Return the (X, Y) coordinate for the center point of the cell that contains the specified text.  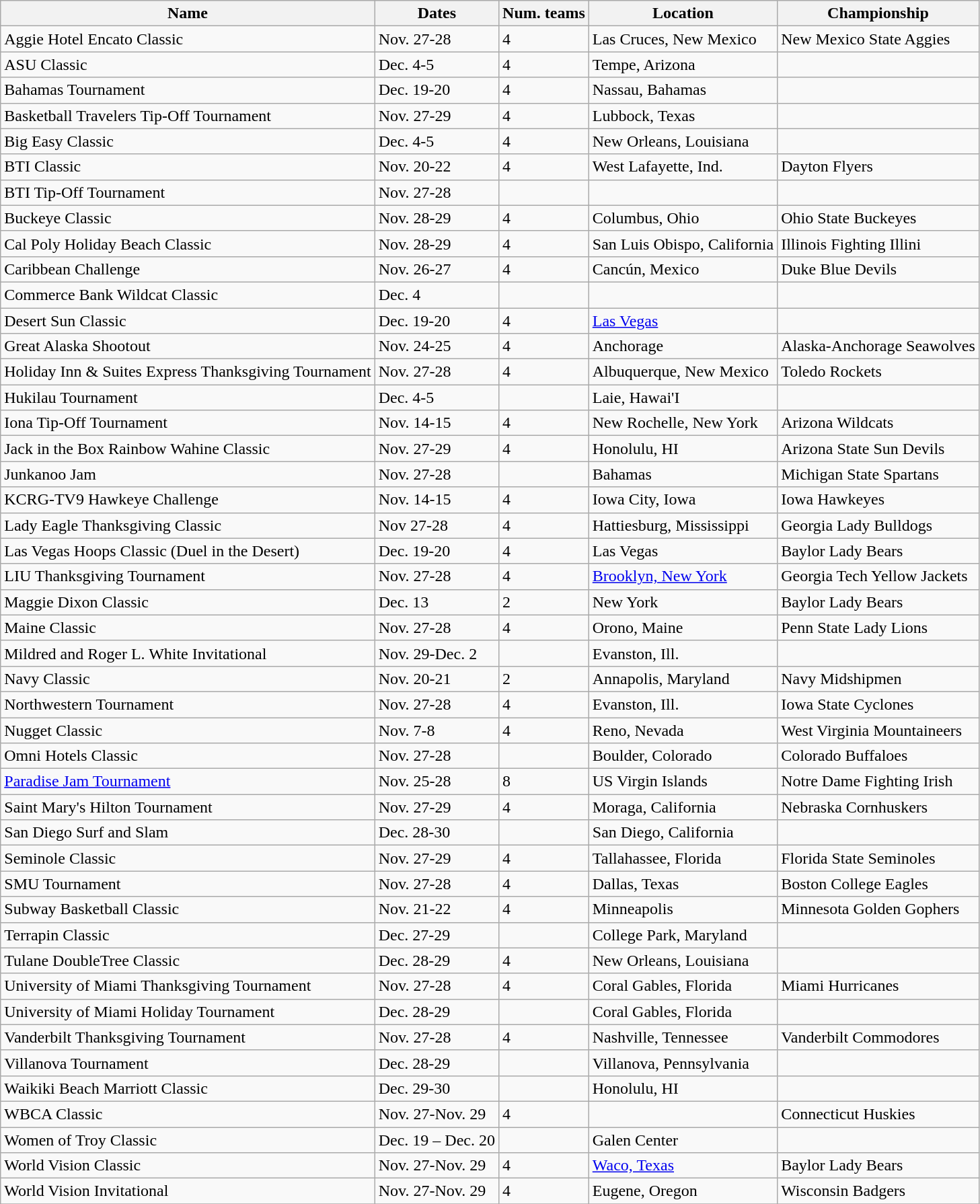
Brooklyn, New York (683, 576)
Nov. 20-21 (437, 679)
SMU Tournament (188, 884)
Nov. 20-22 (437, 167)
Tempe, Arizona (683, 65)
West Lafayette, Ind. (683, 167)
University of Miami Holiday Tournament (188, 1012)
Women of Troy Classic (188, 1140)
Georgia Lady Bulldogs (878, 525)
Vanderbilt Commodores (878, 1037)
Miami Hurricanes (878, 986)
Reno, Nevada (683, 730)
Minneapolis (683, 909)
Iowa City, Iowa (683, 500)
Caribbean Challenge (188, 269)
Nov 27-28 (437, 525)
Colorado Buffaloes (878, 756)
Wisconsin Badgers (878, 1191)
Laie, Hawai'I (683, 398)
BTI Classic (188, 167)
Dec. 4 (437, 295)
Annapolis, Maryland (683, 679)
Waco, Texas (683, 1166)
Great Alaska Shootout (188, 346)
Location (683, 13)
Nugget Classic (188, 730)
Cal Poly Holiday Beach Classic (188, 243)
Villanova, Pennsylvania (683, 1063)
Georgia Tech Yellow Jackets (878, 576)
Cancún, Mexico (683, 269)
Arizona Wildcats (878, 423)
KCRG-TV9 Hawkeye Challenge (188, 500)
Albuquerque, New Mexico (683, 372)
Jack in the Box Rainbow Wahine Classic (188, 449)
Basketball Travelers Tip-Off Tournament (188, 116)
Buckeye Classic (188, 218)
Omni Hotels Classic (188, 756)
Las Vegas Hoops Classic (Duel in the Desert) (188, 551)
Nashville, Tennessee (683, 1037)
Mildred and Roger L. White Invitational (188, 653)
Anchorage (683, 346)
Nov. 29-Dec. 2 (437, 653)
Maine Classic (188, 628)
Iowa Hawkeyes (878, 500)
Commerce Bank Wildcat Classic (188, 295)
Ohio State Buckeyes (878, 218)
San Luis Obispo, California (683, 243)
Dec. 27-29 (437, 935)
Aggie Hotel Encato Classic (188, 39)
West Virginia Mountaineers (878, 730)
Nov. 26-27 (437, 269)
Hattiesburg, Mississippi (683, 525)
BTI Tip-Off Tournament (188, 192)
Nebraska Cornhuskers (878, 807)
Navy Midshipmen (878, 679)
Nassau, Bahamas (683, 90)
Seminole Classic (188, 858)
Name (188, 13)
Connecticut Huskies (878, 1114)
Nov. 24-25 (437, 346)
Notre Dame Fighting Irish (878, 782)
Num. teams (544, 13)
Navy Classic (188, 679)
Nov. 7-8 (437, 730)
Florida State Seminoles (878, 858)
San Diego, California (683, 833)
Lubbock, Texas (683, 116)
Eugene, Oregon (683, 1191)
Dayton Flyers (878, 167)
Dec. 28-30 (437, 833)
Boston College Eagles (878, 884)
Dec. 13 (437, 602)
Columbus, Ohio (683, 218)
Northwestern Tournament (188, 704)
US Virgin Islands (683, 782)
Galen Center (683, 1140)
Junkanoo Jam (188, 474)
Michigan State Spartans (878, 474)
Nov. 21-22 (437, 909)
Duke Blue Devils (878, 269)
Saint Mary's Hilton Tournament (188, 807)
Penn State Lady Lions (878, 628)
Boulder, Colorado (683, 756)
Nov. 25-28 (437, 782)
Toledo Rockets (878, 372)
Iowa State Cyclones (878, 704)
New York (683, 602)
8 (544, 782)
New Rochelle, New York (683, 423)
Desert Sun Classic (188, 321)
World Vision Invitational (188, 1191)
Vanderbilt Thanksgiving Tournament (188, 1037)
Dec. 29-30 (437, 1088)
Alaska-Anchorage Seawolves (878, 346)
Villanova Tournament (188, 1063)
Orono, Maine (683, 628)
Hukilau Tournament (188, 398)
Paradise Jam Tournament (188, 782)
LIU Thanksgiving Tournament (188, 576)
ASU Classic (188, 65)
Dec. 19 – Dec. 20 (437, 1140)
Maggie Dixon Classic (188, 602)
Minnesota Golden Gophers (878, 909)
Moraga, California (683, 807)
Bahamas (683, 474)
Waikiki Beach Marriott Classic (188, 1088)
New Mexico State Aggies (878, 39)
Subway Basketball Classic (188, 909)
WBCA Classic (188, 1114)
Tallahassee, Florida (683, 858)
Dates (437, 13)
Iona Tip-Off Tournament (188, 423)
Illinois Fighting Illini (878, 243)
University of Miami Thanksgiving Tournament (188, 986)
Bahamas Tournament (188, 90)
World Vision Classic (188, 1166)
Arizona State Sun Devils (878, 449)
College Park, Maryland (683, 935)
Terrapin Classic (188, 935)
Dallas, Texas (683, 884)
Las Cruces, New Mexico (683, 39)
Lady Eagle Thanksgiving Classic (188, 525)
Tulane DoubleTree Classic (188, 961)
Championship (878, 13)
San Diego Surf and Slam (188, 833)
Holiday Inn & Suites Express Thanksgiving Tournament (188, 372)
Big Easy Classic (188, 141)
